Search for the cell housing the specified text and yield its (X, Y) center coordinate. 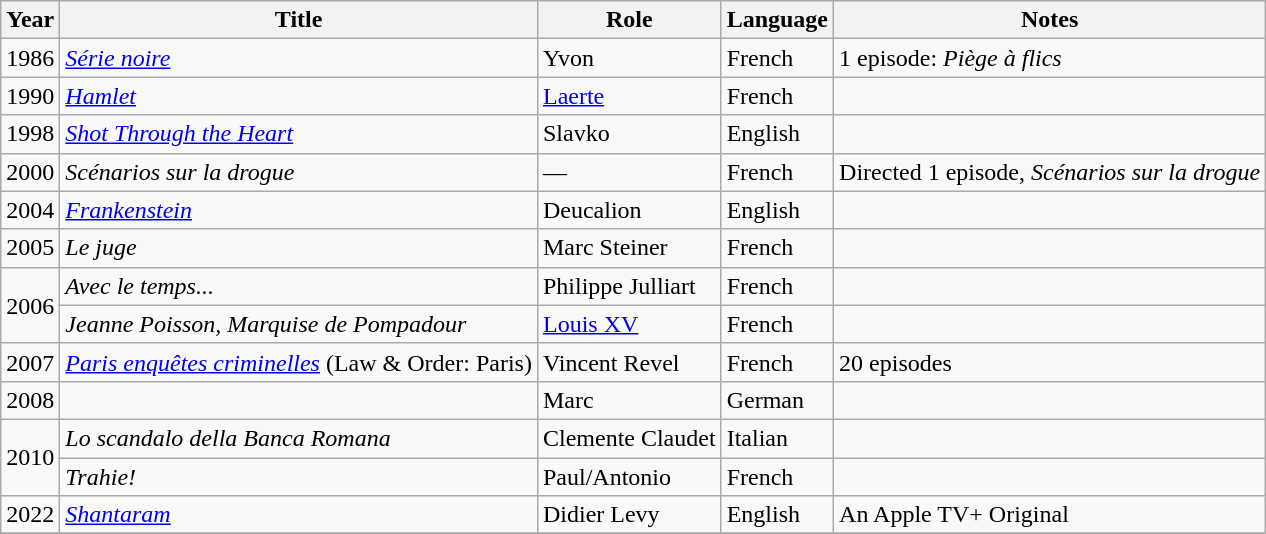
Italian (777, 438)
1990 (30, 96)
Laerte (629, 96)
— (629, 172)
Avec le temps... (299, 286)
Frankenstein (299, 210)
Title (299, 20)
Lo scandalo della Banca Romana (299, 438)
Hamlet (299, 96)
2000 (30, 172)
2004 (30, 210)
Marc Steiner (629, 248)
2005 (30, 248)
2007 (30, 362)
Vincent Revel (629, 362)
Trahie! (299, 477)
Louis XV (629, 324)
Didier Levy (629, 515)
Notes (1050, 20)
Deucalion (629, 210)
Role (629, 20)
2006 (30, 305)
2022 (30, 515)
An Apple TV+ Original (1050, 515)
2008 (30, 400)
German (777, 400)
Le juge (299, 248)
Série noire (299, 58)
Philippe Julliart (629, 286)
Marc (629, 400)
Yvon (629, 58)
Shot Through the Heart (299, 134)
Paris enquêtes criminelles (Law & Order: Paris) (299, 362)
Slavko (629, 134)
20 episodes (1050, 362)
Language (777, 20)
2010 (30, 457)
1986 (30, 58)
Paul/Antonio (629, 477)
1 episode: Piège à flics (1050, 58)
Directed 1 episode, Scénarios sur la drogue (1050, 172)
Clemente Claudet (629, 438)
Year (30, 20)
1998 (30, 134)
Scénarios sur la drogue (299, 172)
Jeanne Poisson, Marquise de Pompadour (299, 324)
Shantaram (299, 515)
